Scan for the cell matching the given text and deliver its (X, Y) coordinate at center. 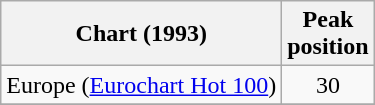
Europe (Eurochart Hot 100) (142, 85)
Peakposition (328, 34)
30 (328, 85)
Chart (1993) (142, 34)
